Identify which cell holds the provided text, then report its [X, Y] central coordinate. 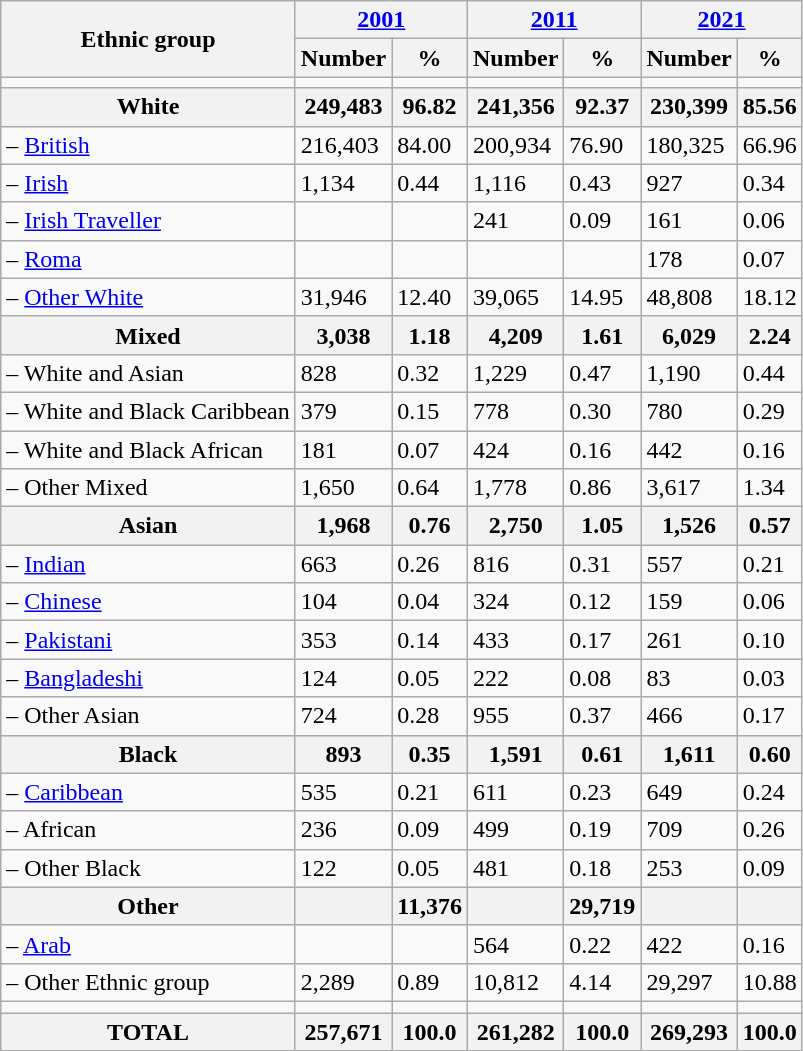
Black [148, 754]
499 [515, 830]
84.00 [430, 145]
0.14 [430, 640]
241,356 [515, 107]
0.61 [602, 754]
– Other White [148, 297]
0.15 [430, 411]
159 [689, 602]
249,483 [343, 107]
1,229 [515, 373]
124 [343, 678]
1,968 [343, 526]
180,325 [689, 145]
0.29 [770, 411]
1,116 [515, 183]
White [148, 107]
535 [343, 792]
0.35 [430, 754]
– British [148, 145]
92.37 [602, 107]
324 [515, 602]
48,808 [689, 297]
Ethnic group [148, 39]
4.14 [602, 982]
29,297 [689, 982]
2011 [554, 20]
3,038 [343, 335]
236 [343, 830]
442 [689, 449]
2.24 [770, 335]
0.47 [602, 373]
0.18 [602, 868]
– Pakistani [148, 640]
1,190 [689, 373]
0.43 [602, 183]
0.31 [602, 564]
0.60 [770, 754]
2001 [381, 20]
269,293 [689, 1031]
– Other Ethnic group [148, 982]
1,134 [343, 183]
– Other Mixed [148, 488]
663 [343, 564]
1.18 [430, 335]
– Arab [148, 944]
1.05 [602, 526]
564 [515, 944]
161 [689, 221]
96.82 [430, 107]
1.61 [602, 335]
66.96 [770, 145]
Other [148, 906]
0.64 [430, 488]
379 [343, 411]
955 [515, 716]
– Other Asian [148, 716]
4,209 [515, 335]
0.24 [770, 792]
– Chinese [148, 602]
– Indian [148, 564]
709 [689, 830]
0.22 [602, 944]
257,671 [343, 1031]
424 [515, 449]
31,946 [343, 297]
– White and Asian [148, 373]
816 [515, 564]
10.88 [770, 982]
11,376 [430, 906]
0.37 [602, 716]
– White and Black African [148, 449]
0.23 [602, 792]
466 [689, 716]
778 [515, 411]
893 [343, 754]
76.90 [602, 145]
1,591 [515, 754]
– Bangladeshi [148, 678]
12.40 [430, 297]
104 [343, 602]
0.86 [602, 488]
2021 [722, 20]
0.30 [602, 411]
6,029 [689, 335]
241 [515, 221]
0.28 [430, 716]
724 [343, 716]
1,778 [515, 488]
0.57 [770, 526]
1,650 [343, 488]
422 [689, 944]
200,934 [515, 145]
0.12 [602, 602]
216,403 [343, 145]
1.34 [770, 488]
Asian [148, 526]
85.56 [770, 107]
– Caribbean [148, 792]
557 [689, 564]
1,526 [689, 526]
14.95 [602, 297]
230,399 [689, 107]
– Irish [148, 183]
2,289 [343, 982]
3,617 [689, 488]
39,065 [515, 297]
83 [689, 678]
222 [515, 678]
18.12 [770, 297]
0.04 [430, 602]
780 [689, 411]
433 [515, 640]
Mixed [148, 335]
353 [343, 640]
649 [689, 792]
TOTAL [148, 1031]
0.19 [602, 830]
828 [343, 373]
– Irish Traveller [148, 221]
29,719 [602, 906]
611 [515, 792]
0.10 [770, 640]
– African [148, 830]
181 [343, 449]
0.03 [770, 678]
178 [689, 259]
0.76 [430, 526]
261 [689, 640]
261,282 [515, 1031]
– Other Black [148, 868]
– White and Black Caribbean [148, 411]
253 [689, 868]
1,611 [689, 754]
0.89 [430, 982]
927 [689, 183]
0.32 [430, 373]
0.08 [602, 678]
0.34 [770, 183]
481 [515, 868]
10,812 [515, 982]
– Roma [148, 259]
2,750 [515, 526]
122 [343, 868]
